Scan for the cell matching the given text and deliver its (X, Y) coordinate at center. 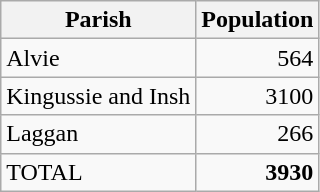
TOTAL (98, 172)
Laggan (98, 134)
Kingussie and Insh (98, 96)
564 (258, 58)
Population (258, 20)
Alvie (98, 58)
3100 (258, 96)
3930 (258, 172)
Parish (98, 20)
266 (258, 134)
